Extract the [X, Y] coordinate from the center of the cell holding the provided text.  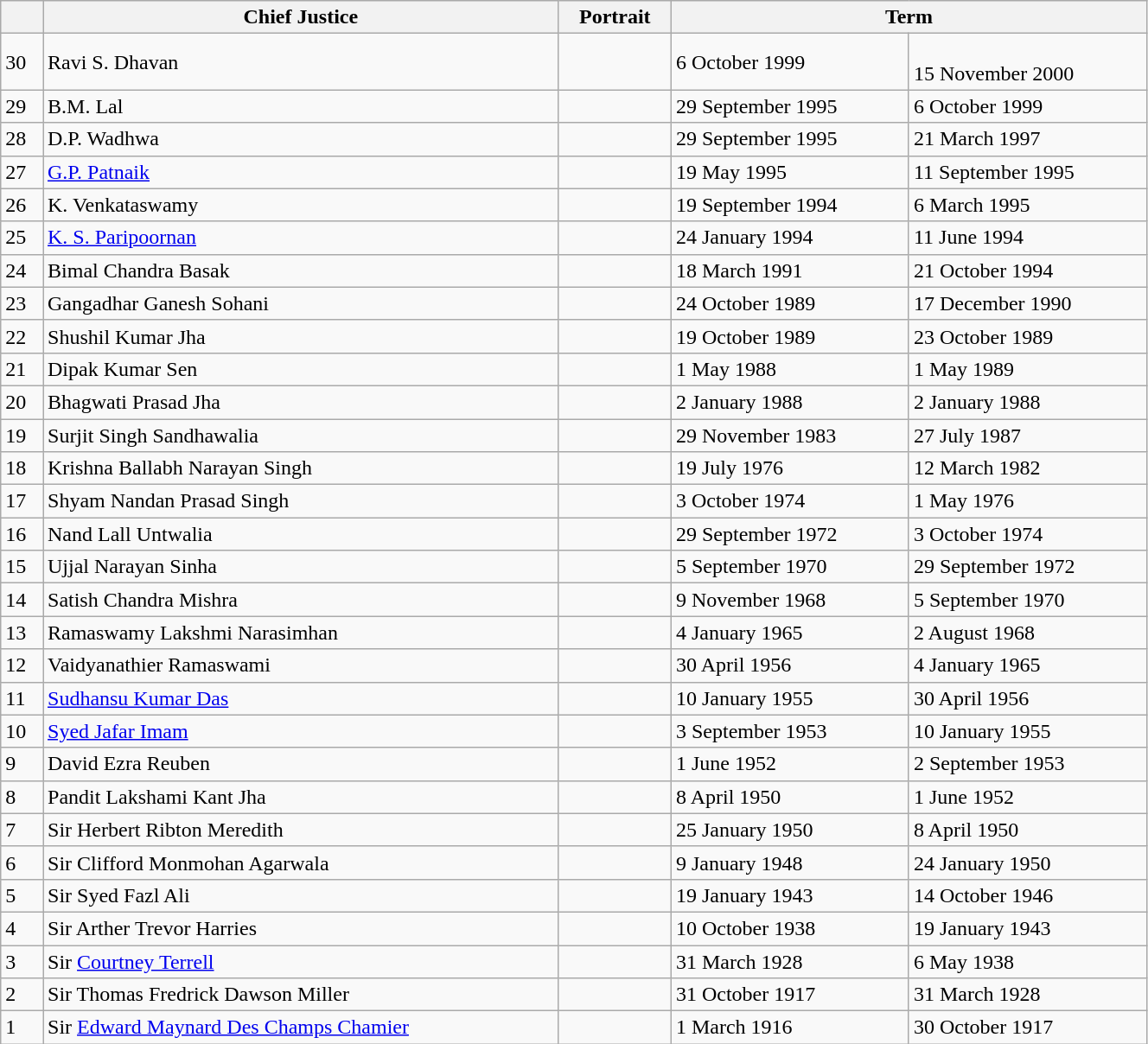
1 [22, 1028]
Dipak Kumar Sen [301, 369]
23 October 1989 [1027, 336]
6 May 1938 [1027, 962]
17 [22, 501]
19 [22, 435]
Vaidyanathier Ramaswami [301, 665]
12 March 1982 [1027, 468]
3 September 1953 [790, 731]
20 [22, 402]
Sudhansu Kumar Das [301, 698]
Sir Thomas Fredrick Dawson Miller [301, 995]
24 January 1994 [790, 238]
1 March 1916 [790, 1028]
1 May 1989 [1027, 369]
15 November 2000 [1027, 62]
19 July 1976 [790, 468]
David Ezra Reuben [301, 764]
9 November 1968 [790, 600]
4 [22, 928]
K. Venkataswamy [301, 205]
17 December 1990 [1027, 303]
Term [909, 17]
25 [22, 238]
Shushil Kumar Jha [301, 336]
2 September 1953 [1027, 764]
Sir Courtney Terrell [301, 962]
7 [22, 830]
18 March 1991 [790, 271]
24 January 1950 [1027, 863]
11 September 1995 [1027, 172]
15 [22, 567]
K. S. Paripoornan [301, 238]
2 [22, 995]
8 [22, 797]
23 [22, 303]
1 May 1976 [1027, 501]
Bhagwati Prasad Jha [301, 402]
10 [22, 731]
Satish Chandra Mishra [301, 600]
27 [22, 172]
Portrait [615, 17]
3 [22, 962]
14 [22, 600]
29 [22, 106]
11 June 1994 [1027, 238]
28 [22, 139]
14 October 1946 [1027, 895]
19 October 1989 [790, 336]
Gangadhar Ganesh Sohani [301, 303]
16 [22, 534]
21 October 1994 [1027, 271]
6 [22, 863]
Sir Arther Trevor Harries [301, 928]
Ravi S. Dhavan [301, 62]
Krishna Ballabh Narayan Singh [301, 468]
31 October 1917 [790, 995]
Nand Lall Untwalia [301, 534]
Syed Jafar Imam [301, 731]
9 [22, 764]
10 October 1938 [790, 928]
Shyam Nandan Prasad Singh [301, 501]
13 [22, 633]
Sir Herbert Ribton Meredith [301, 830]
27 July 1987 [1027, 435]
21 [22, 369]
30 [22, 62]
Pandit Lakshami Kant Jha [301, 797]
6 March 1995 [1027, 205]
Surjit Singh Sandhawalia [301, 435]
29 November 1983 [790, 435]
D.P. Wadhwa [301, 139]
Sir Edward Maynard Des Champs Chamier [301, 1028]
11 [22, 698]
Sir Syed Fazl Ali [301, 895]
12 [22, 665]
B.M. Lal [301, 106]
2 August 1968 [1027, 633]
Chief Justice [301, 17]
9 January 1948 [790, 863]
Sir Clifford Monmohan Agarwala [301, 863]
22 [22, 336]
30 October 1917 [1027, 1028]
Ujjal Narayan Sinha [301, 567]
18 [22, 468]
1 May 1988 [790, 369]
25 January 1950 [790, 830]
24 October 1989 [790, 303]
19 September 1994 [790, 205]
21 March 1997 [1027, 139]
24 [22, 271]
19 May 1995 [790, 172]
5 [22, 895]
Bimal Chandra Basak [301, 271]
26 [22, 205]
G.P. Patnaik [301, 172]
Ramaswamy Lakshmi Narasimhan [301, 633]
